Return [x, y] of the center of cell containing provided text 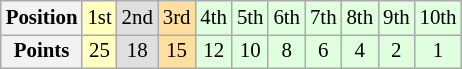
2nd [138, 18]
5th [250, 18]
6th [286, 18]
7th [324, 18]
1st [99, 18]
6 [324, 51]
12 [214, 51]
Points [42, 51]
Position [42, 18]
25 [99, 51]
10 [250, 51]
8th [360, 18]
3rd [177, 18]
1 [438, 51]
4 [360, 51]
18 [138, 51]
15 [177, 51]
8 [286, 51]
9th [396, 18]
4th [214, 18]
2 [396, 51]
10th [438, 18]
